Pinpoint the cell where the given text exists, returning its (X, Y) midpoint coordinate. 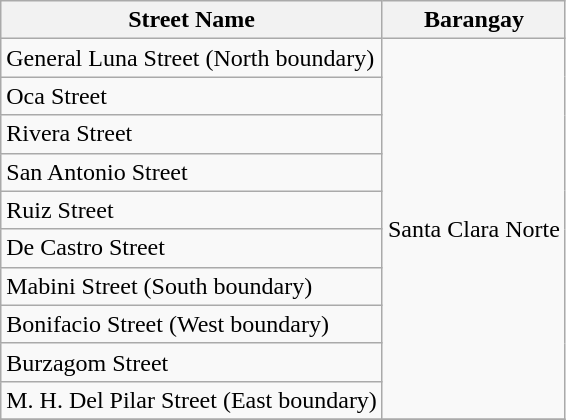
Mabini Street (South boundary) (192, 286)
Santa Clara Norte (474, 230)
Burzagom Street (192, 362)
General Luna Street (North boundary) (192, 58)
De Castro Street (192, 248)
Ruiz Street (192, 210)
Bonifacio Street (West boundary) (192, 324)
Barangay (474, 20)
San Antonio Street (192, 172)
Oca Street (192, 96)
Rivera Street (192, 134)
M. H. Del Pilar Street (East boundary) (192, 400)
Street Name (192, 20)
